Determine the [x, y] coordinate at the center of the cell enclosing the given text.  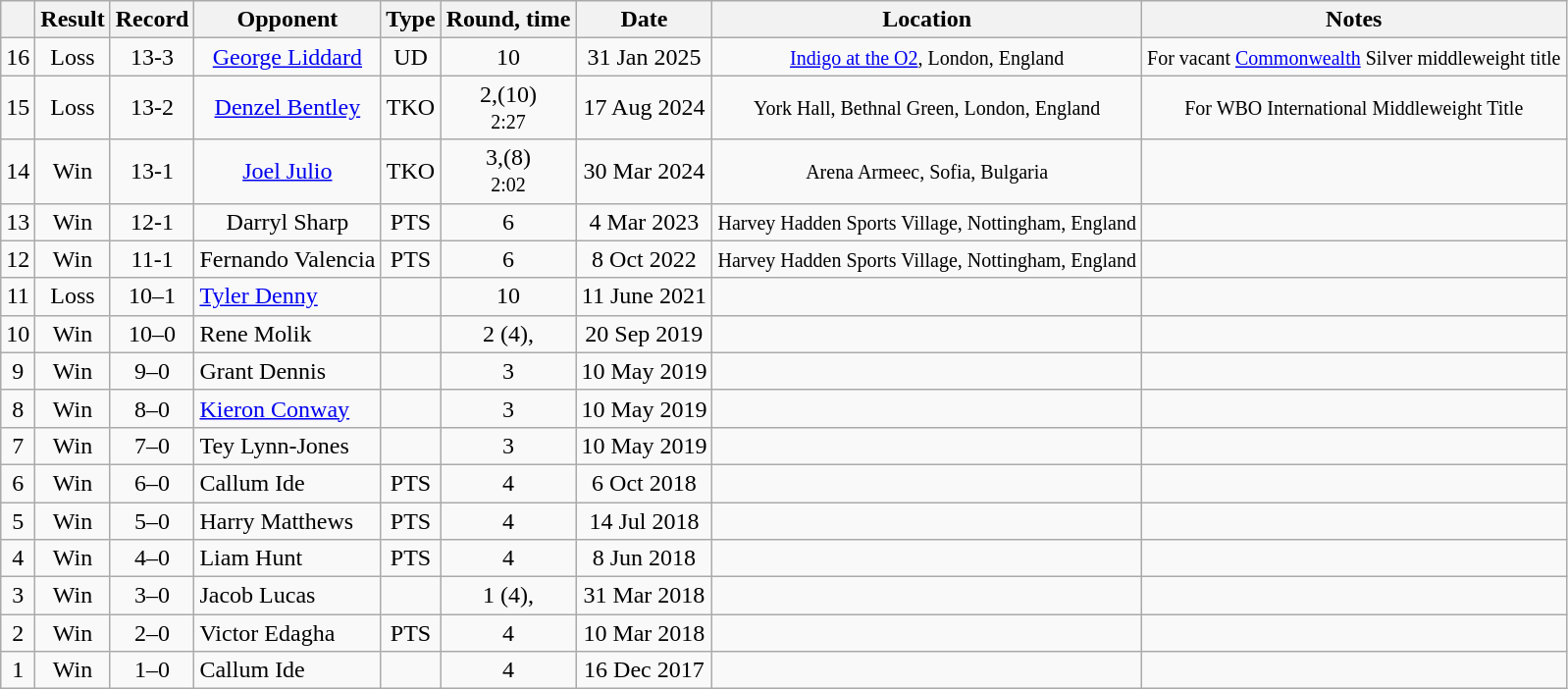
6 Oct 2018 [644, 483]
5–0 [152, 521]
Arena Armeec, Sofia, Bulgaria [927, 171]
31 Mar 2018 [644, 596]
Kieron Conway [287, 408]
2 (4), [508, 334]
1–0 [152, 670]
For WBO International Middleweight Title [1354, 108]
Type [410, 20]
8 Jun 2018 [644, 558]
30 Mar 2024 [644, 171]
17 Aug 2024 [644, 108]
13-1 [152, 171]
Denzel Bentley [287, 108]
10–1 [152, 296]
Opponent [287, 20]
13-3 [152, 57]
11-1 [152, 259]
13 [18, 222]
Jacob Lucas [287, 596]
Location [927, 20]
Indigo at the O2, London, England [927, 57]
8–0 [152, 408]
Liam Hunt [287, 558]
2 [18, 633]
4 Mar 2023 [644, 222]
Darryl Sharp [287, 222]
Result [73, 20]
11 June 2021 [644, 296]
11 [18, 296]
10–0 [152, 334]
13-2 [152, 108]
16 Dec 2017 [644, 670]
Tyler Denny [287, 296]
9 [18, 371]
For vacant Commonwealth Silver middleweight title [1354, 57]
14 [18, 171]
7 [18, 446]
1 (4), [508, 596]
2–0 [152, 633]
12 [18, 259]
12-1 [152, 222]
Grant Dennis [287, 371]
20 Sep 2019 [644, 334]
George Liddard [287, 57]
31 Jan 2025 [644, 57]
6–0 [152, 483]
8 Oct 2022 [644, 259]
Fernando Valencia [287, 259]
8 [18, 408]
Victor Edagha [287, 633]
4–0 [152, 558]
1 [18, 670]
Harry Matthews [287, 521]
7–0 [152, 446]
Date [644, 20]
2,(10)2:27 [508, 108]
York Hall, Bethnal Green, London, England [927, 108]
16 [18, 57]
UD [410, 57]
Tey Lynn-Jones [287, 446]
14 Jul 2018 [644, 521]
Joel Julio [287, 171]
3,(8)2:02 [508, 171]
9–0 [152, 371]
Rene Molik [287, 334]
10 Mar 2018 [644, 633]
15 [18, 108]
Notes [1354, 20]
5 [18, 521]
3–0 [152, 596]
Record [152, 20]
Round, time [508, 20]
